Provide the [X, Y] coordinate of the cell's center where the given text is located.  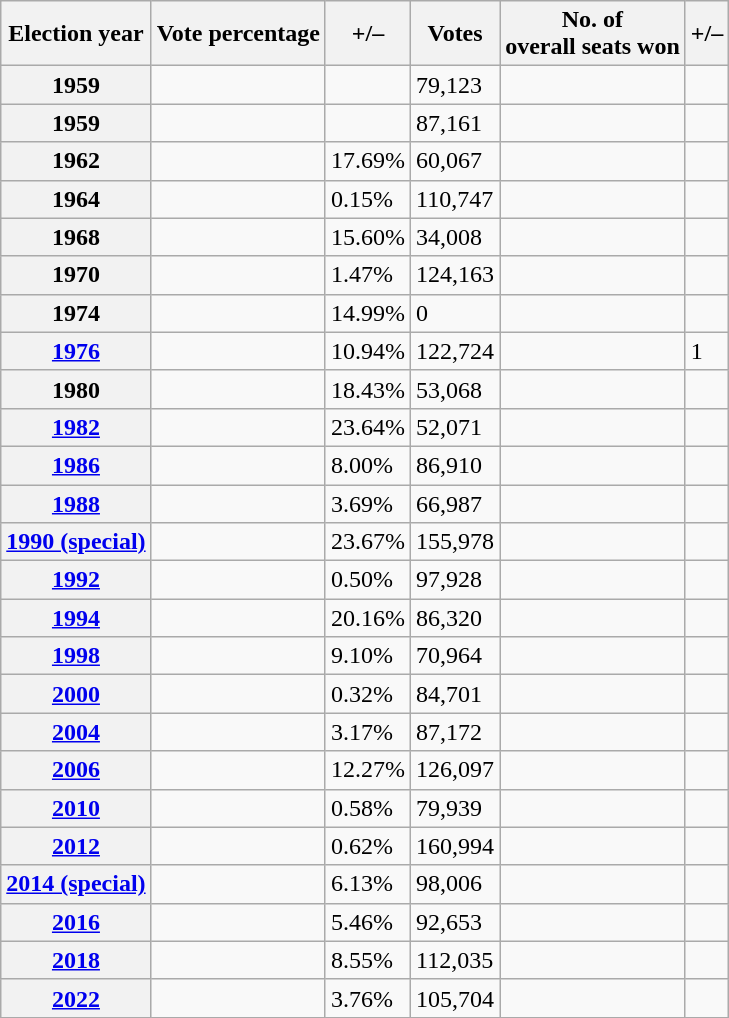
155,978 [456, 542]
34,008 [456, 237]
1964 [76, 199]
2012 [76, 846]
2014 (special) [76, 884]
112,035 [456, 960]
8.55% [368, 960]
86,320 [456, 618]
6.13% [368, 884]
1986 [76, 465]
1976 [76, 351]
84,701 [456, 694]
0.32% [368, 694]
No. ofoverall seats won [593, 34]
3.69% [368, 503]
15.60% [368, 237]
160,994 [456, 846]
9.10% [368, 656]
1992 [76, 580]
79,123 [456, 85]
97,928 [456, 580]
1990 (special) [76, 542]
5.46% [368, 922]
3.76% [368, 998]
23.64% [368, 427]
23.67% [368, 542]
87,172 [456, 732]
17.69% [368, 161]
60,067 [456, 161]
8.00% [368, 465]
Vote percentage [238, 34]
105,704 [456, 998]
126,097 [456, 770]
122,724 [456, 351]
70,964 [456, 656]
66,987 [456, 503]
0 [456, 313]
92,653 [456, 922]
1988 [76, 503]
3.17% [368, 732]
2022 [76, 998]
1970 [76, 275]
52,071 [456, 427]
20.16% [368, 618]
12.27% [368, 770]
1.47% [368, 275]
79,939 [456, 808]
2000 [76, 694]
10.94% [368, 351]
0.62% [368, 846]
2010 [76, 808]
2004 [76, 732]
1962 [76, 161]
2016 [76, 922]
Election year [76, 34]
0.58% [368, 808]
Votes [456, 34]
86,910 [456, 465]
1980 [76, 389]
53,068 [456, 389]
18.43% [368, 389]
124,163 [456, 275]
14.99% [368, 313]
2018 [76, 960]
87,161 [456, 123]
0.15% [368, 199]
1998 [76, 656]
2006 [76, 770]
1 [706, 351]
98,006 [456, 884]
1974 [76, 313]
0.50% [368, 580]
110,747 [456, 199]
1968 [76, 237]
1982 [76, 427]
1994 [76, 618]
